Return the [x, y] coordinate for the center point of the cell that contains the specified text.  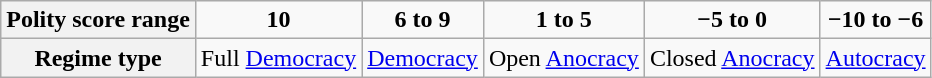
10 [278, 20]
Polity score range [98, 20]
6 to 9 [423, 20]
−10 to −6 [876, 20]
Open Anocracy [564, 58]
Autocracy [876, 58]
1 to 5 [564, 20]
−5 to 0 [732, 20]
Full Democracy [278, 58]
Democracy [423, 58]
Regime type [98, 58]
Closed Anocracy [732, 58]
